Output the [X, Y] coordinate of the center of the cell containing the given text.  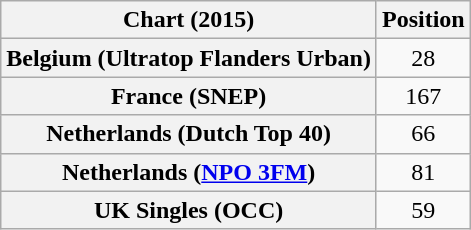
Position [423, 20]
28 [423, 58]
UK Singles (OCC) [189, 210]
167 [423, 96]
France (SNEP) [189, 96]
Chart (2015) [189, 20]
81 [423, 172]
Netherlands (Dutch Top 40) [189, 134]
Belgium (Ultratop Flanders Urban) [189, 58]
59 [423, 210]
Netherlands (NPO 3FM) [189, 172]
66 [423, 134]
